Search for the cell housing the specified text and yield its [X, Y] center coordinate. 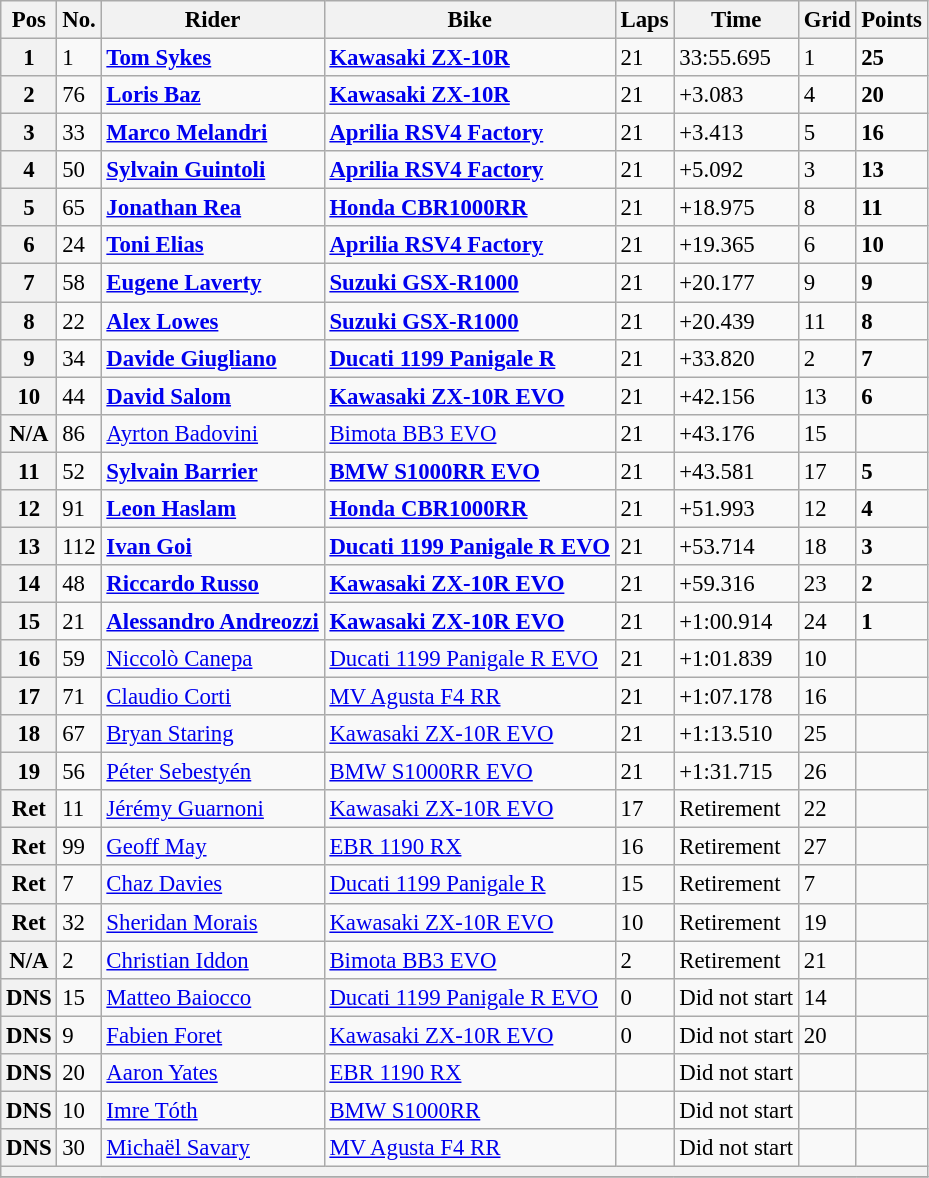
+53.714 [736, 546]
Bryan Staring [212, 734]
23 [826, 584]
Jérémy Guarnoni [212, 809]
33:55.695 [736, 58]
+1:13.510 [736, 734]
BMW S1000RR [470, 1110]
Geoff May [212, 847]
52 [79, 471]
91 [79, 509]
Fabien Foret [212, 1035]
Sylvain Barrier [212, 471]
99 [79, 847]
+1:07.178 [736, 697]
+5.092 [736, 170]
Chaz Davies [212, 885]
65 [79, 208]
Tom Sykes [212, 58]
44 [79, 396]
58 [79, 283]
Matteo Baiocco [212, 997]
Sylvain Guintoli [212, 170]
+1:31.715 [736, 772]
David Salom [212, 396]
Pos [29, 20]
Jonathan Rea [212, 208]
Christian Iddon [212, 960]
Grid [826, 20]
50 [79, 170]
+51.993 [736, 509]
112 [79, 546]
Alex Lowes [212, 321]
Davide Giugliano [212, 358]
+42.156 [736, 396]
+3.413 [736, 133]
32 [79, 922]
Sheridan Morais [212, 922]
30 [79, 1148]
Michaël Savary [212, 1148]
+1:00.914 [736, 621]
33 [79, 133]
48 [79, 584]
Niccolò Canepa [212, 659]
Rider [212, 20]
67 [79, 734]
Imre Tóth [212, 1110]
Toni Elias [212, 245]
34 [79, 358]
Bike [470, 20]
Time [736, 20]
+33.820 [736, 358]
Marco Melandri [212, 133]
Aaron Yates [212, 1073]
Loris Baz [212, 95]
+43.581 [736, 471]
Claudio Corti [212, 697]
Ivan Goi [212, 546]
Eugene Laverty [212, 283]
Points [892, 20]
No. [79, 20]
+3.083 [736, 95]
+59.316 [736, 584]
56 [79, 772]
+43.176 [736, 433]
26 [826, 772]
+20.439 [736, 321]
76 [79, 95]
+19.365 [736, 245]
+1:01.839 [736, 659]
Alessandro Andreozzi [212, 621]
Ayrton Badovini [212, 433]
27 [826, 847]
Leon Haslam [212, 509]
+18.975 [736, 208]
Péter Sebestyén [212, 772]
86 [79, 433]
Laps [644, 20]
71 [79, 697]
Riccardo Russo [212, 584]
59 [79, 659]
+20.177 [736, 283]
